Determine the [x, y] coordinate at the center of the cell enclosing the given text.  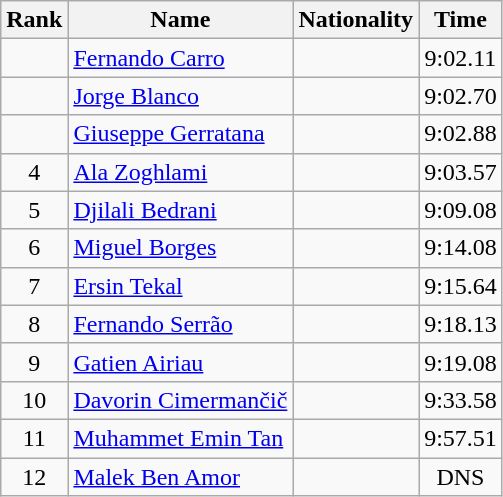
Rank [34, 20]
12 [34, 477]
9:57.51 [461, 438]
9:09.08 [461, 210]
DNS [461, 477]
Djilali Bedrani [180, 210]
9:02.88 [461, 134]
Name [180, 20]
7 [34, 286]
6 [34, 248]
5 [34, 210]
Ersin Tekal [180, 286]
9:18.13 [461, 324]
9:14.08 [461, 248]
Ala Zoghlami [180, 172]
9:02.11 [461, 58]
11 [34, 438]
10 [34, 400]
9:02.70 [461, 96]
Davorin Cimermančič [180, 400]
Jorge Blanco [180, 96]
8 [34, 324]
Miguel Borges [180, 248]
9:19.08 [461, 362]
Time [461, 20]
9:15.64 [461, 286]
9:33.58 [461, 400]
9 [34, 362]
Nationality [356, 20]
Gatien Airiau [180, 362]
Fernando Carro [180, 58]
Giuseppe Gerratana [180, 134]
Malek Ben Amor [180, 477]
Muhammet Emin Tan [180, 438]
4 [34, 172]
9:03.57 [461, 172]
Fernando Serrão [180, 324]
